Locate the cell with the specified text and output its [x, y] center coordinate. 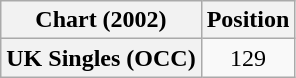
UK Singles (OCC) [101, 58]
Position [248, 20]
Chart (2002) [101, 20]
129 [248, 58]
